Identify which cell holds the provided text, then report its (X, Y) central coordinate. 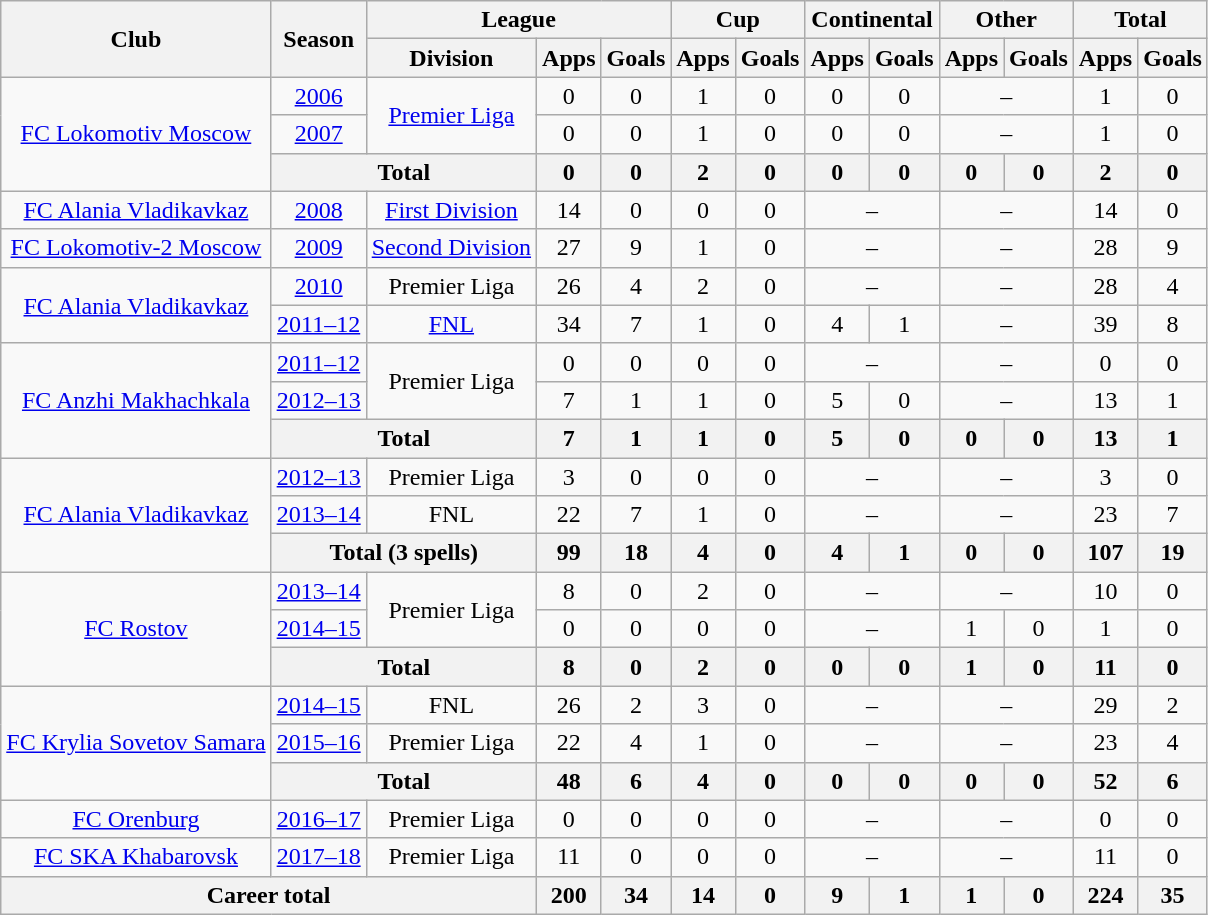
35 (1173, 895)
107 (1105, 553)
200 (569, 895)
Second Division (451, 248)
2007 (318, 134)
Career total (269, 895)
FC Krylia Sovetov Samara (136, 743)
Continental (872, 20)
2008 (318, 210)
2017–18 (318, 857)
39 (1105, 324)
League (518, 20)
2009 (318, 248)
Division (451, 58)
Total (3 spells) (404, 553)
48 (569, 781)
FC Anzhi Makhachkala (136, 400)
10 (1105, 591)
Other (1006, 20)
29 (1105, 705)
First Division (451, 210)
FC Lokomotiv Moscow (136, 134)
19 (1173, 553)
Club (136, 39)
18 (636, 553)
FC Lokomotiv-2 Moscow (136, 248)
2016–17 (318, 819)
FC Rostov (136, 629)
FC Orenburg (136, 819)
99 (569, 553)
224 (1105, 895)
FC SKA Khabarovsk (136, 857)
2015–16 (318, 743)
2010 (318, 286)
52 (1105, 781)
27 (569, 248)
2006 (318, 96)
Cup (738, 20)
Season (318, 39)
